Scan for the cell matching the given text and deliver its [X, Y] coordinate at center. 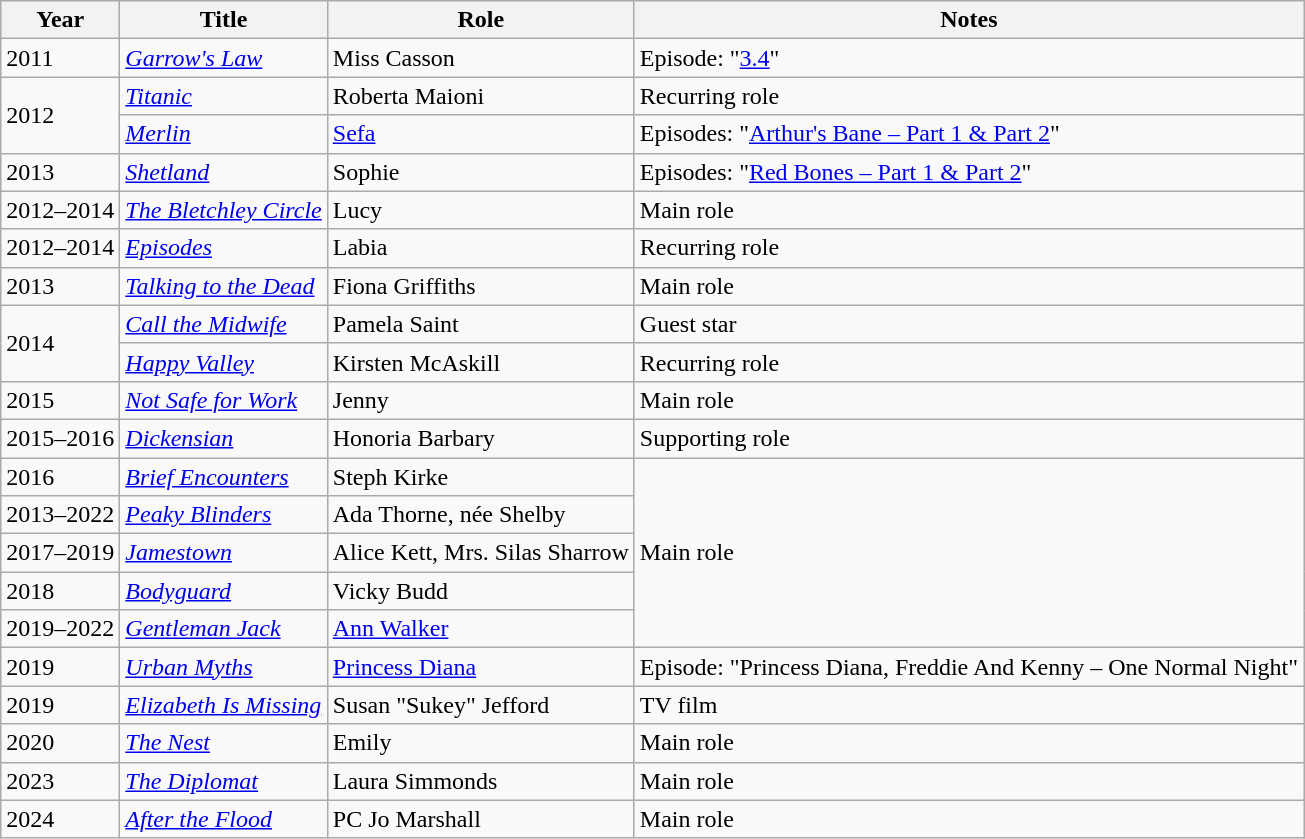
Bodyguard [224, 591]
Dickensian [224, 438]
Merlin [224, 134]
Kirsten McAskill [480, 362]
Sefa [480, 134]
2016 [60, 477]
2019–2022 [60, 629]
Ada Thorne, née Shelby [480, 515]
Notes [968, 20]
Labia [480, 248]
Talking to the Dead [224, 286]
Laura Simmonds [480, 781]
Garrow's Law [224, 58]
2012 [60, 115]
Call the Midwife [224, 324]
The Bletchley Circle [224, 210]
Vicky Budd [480, 591]
Episodes: "Arthur's Bane – Part 1 & Part 2" [968, 134]
Happy Valley [224, 362]
Supporting role [968, 438]
2020 [60, 743]
Lucy [480, 210]
Ann Walker [480, 629]
Year [60, 20]
Susan "Sukey" Jefford [480, 705]
Episode: "Princess Diana, Freddie And Kenny – One Normal Night" [968, 667]
Steph Kirke [480, 477]
Pamela Saint [480, 324]
Honoria Barbary [480, 438]
Episode: "3.4" [968, 58]
Titanic [224, 96]
Role [480, 20]
Fiona Griffiths [480, 286]
2023 [60, 781]
Episodes [224, 248]
Miss Casson [480, 58]
Guest star [968, 324]
2018 [60, 591]
2024 [60, 819]
Elizabeth Is Missing [224, 705]
The Nest [224, 743]
2017–2019 [60, 553]
2011 [60, 58]
Episodes: "Red Bones – Part 1 & Part 2" [968, 172]
Emily [480, 743]
2013–2022 [60, 515]
Roberta Maioni [480, 96]
Urban Myths [224, 667]
Gentleman Jack [224, 629]
Jamestown [224, 553]
Peaky Blinders [224, 515]
Not Safe for Work [224, 400]
Jenny [480, 400]
Title [224, 20]
Sophie [480, 172]
Alice Kett, Mrs. Silas Sharrow [480, 553]
TV film [968, 705]
Princess Diana [480, 667]
Shetland [224, 172]
2015 [60, 400]
2015–2016 [60, 438]
2014 [60, 343]
The Diplomat [224, 781]
After the Flood [224, 819]
Brief Encounters [224, 477]
PC Jo Marshall [480, 819]
